Pinpoint the cell where the given text exists, returning its (x, y) midpoint coordinate. 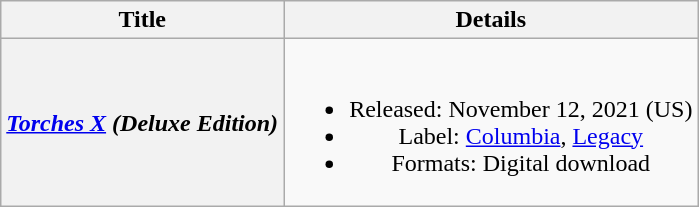
Released: November 12, 2021 (US)Label: Columbia, LegacyFormats: Digital download (491, 122)
Title (142, 20)
Details (491, 20)
Torches X (Deluxe Edition) (142, 122)
